Return (X, Y) of the center of cell containing provided text 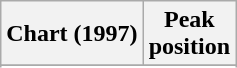
Peakposition (189, 34)
Chart (1997) (72, 34)
